Extract the (x, y) coordinate from the center of the cell holding the provided text.  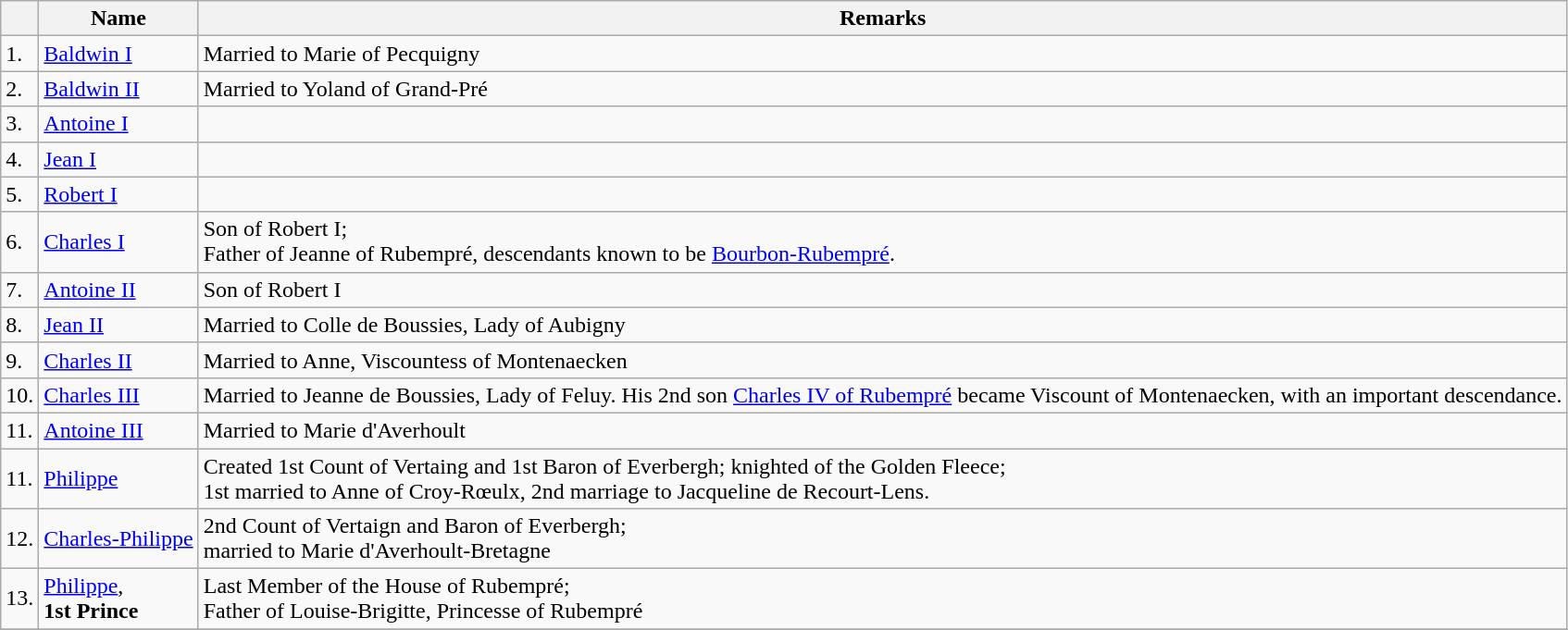
Charles III (118, 395)
Married to Marie d'Averhoult (883, 430)
Baldwin II (118, 89)
Baldwin I (118, 54)
Antoine I (118, 124)
Married to Yoland of Grand-Pré (883, 89)
13. (20, 599)
Antoine II (118, 290)
Remarks (883, 19)
3. (20, 124)
Jean I (118, 159)
Name (118, 19)
Son of Robert I (883, 290)
Charles II (118, 360)
5. (20, 194)
Robert I (118, 194)
Son of Robert I;Father of Jeanne of Rubempré, descendants known to be Bourbon-Rubempré. (883, 242)
Philippe (118, 477)
9. (20, 360)
12. (20, 538)
1. (20, 54)
2nd Count of Vertaign and Baron of Everbergh;married to Marie d'Averhoult-Bretagne (883, 538)
Married to Marie of Pecquigny (883, 54)
Married to Colle de Boussies, Lady of Aubigny (883, 325)
Last Member of the House of Rubempré;Father of Louise-Brigitte, Princesse of Rubempré (883, 599)
Jean II (118, 325)
7. (20, 290)
Married to Jeanne de Boussies, Lady of Feluy. His 2nd son Charles IV of Rubempré became Viscount of Montenaecken, with an important descendance. (883, 395)
6. (20, 242)
4. (20, 159)
Charles-Philippe (118, 538)
Charles I (118, 242)
10. (20, 395)
Married to Anne, Viscountess of Montenaecken (883, 360)
Antoine III (118, 430)
2. (20, 89)
Philippe,1st Prince (118, 599)
8. (20, 325)
